From the cell containing the given text, extract its center point as (x, y) coordinate. 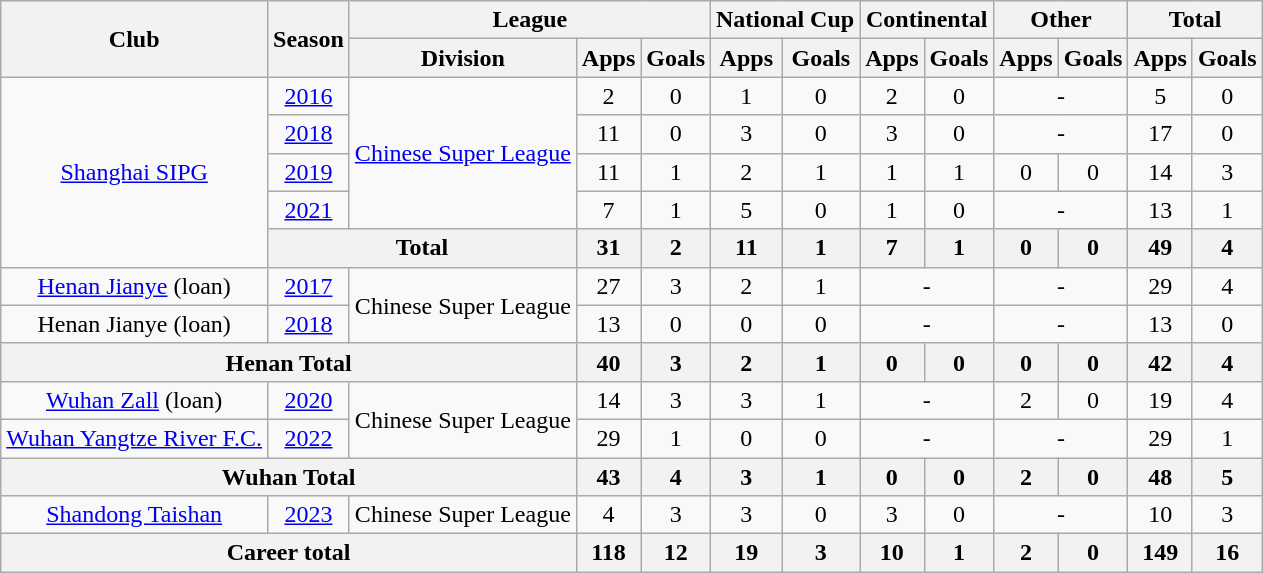
49 (1160, 248)
2016 (309, 96)
Career total (289, 553)
2019 (309, 172)
2021 (309, 210)
48 (1160, 477)
2020 (309, 400)
42 (1160, 362)
National Cup (786, 20)
Wuhan Yangtze River F.C. (134, 438)
Club (134, 39)
League (530, 20)
27 (608, 286)
Wuhan Total (289, 477)
2022 (309, 438)
Continental (927, 20)
Division (462, 58)
16 (1227, 553)
40 (608, 362)
17 (1160, 134)
Henan Total (289, 362)
Wuhan Zall (loan) (134, 400)
Season (309, 39)
43 (608, 477)
149 (1160, 553)
Shanghai SIPG (134, 172)
2017 (309, 286)
31 (608, 248)
Other (1061, 20)
2023 (309, 515)
12 (676, 553)
Shandong Taishan (134, 515)
118 (608, 553)
